Return [x, y] of the center of cell containing provided text 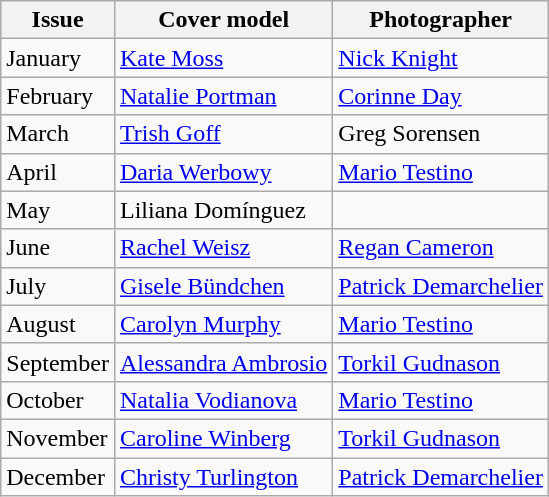
December [58, 477]
Rachel Weisz [223, 248]
Regan Cameron [441, 248]
Cover model [223, 20]
Caroline Winberg [223, 438]
Natalie Portman [223, 96]
Trish Goff [223, 134]
Gisele Bündchen [223, 286]
Liliana Domínguez [223, 210]
June [58, 248]
May [58, 210]
Christy Turlington [223, 477]
Issue [58, 20]
July [58, 286]
August [58, 324]
Photographer [441, 20]
Natalia Vodianova [223, 400]
November [58, 438]
March [58, 134]
April [58, 172]
January [58, 58]
Alessandra Ambrosio [223, 362]
Greg Sorensen [441, 134]
February [58, 96]
October [58, 400]
Nick Knight [441, 58]
Kate Moss [223, 58]
Carolyn Murphy [223, 324]
Corinne Day [441, 96]
September [58, 362]
Daria Werbowy [223, 172]
